Search for the cell housing the specified text and yield its [x, y] center coordinate. 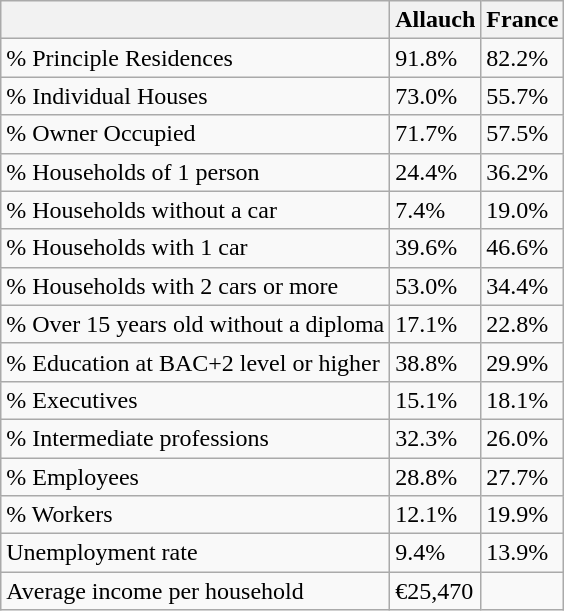
% Principle Residences [196, 58]
% Individual Houses [196, 96]
71.7% [436, 134]
28.8% [436, 477]
Average income per household [196, 591]
% Households with 1 car [196, 248]
91.8% [436, 58]
27.7% [522, 477]
% Workers [196, 515]
13.9% [522, 553]
France [522, 20]
% Intermediate professions [196, 438]
46.6% [522, 248]
% Executives [196, 400]
% Education at BAC+2 level or higher [196, 362]
€25,470 [436, 591]
17.1% [436, 324]
18.1% [522, 400]
53.0% [436, 286]
% Households without a car [196, 210]
29.9% [522, 362]
55.7% [522, 96]
% Households with 2 cars or more [196, 286]
73.0% [436, 96]
% Households of 1 person [196, 172]
82.2% [522, 58]
57.5% [522, 134]
32.3% [436, 438]
% Over 15 years old without a diploma [196, 324]
% Owner Occupied [196, 134]
24.4% [436, 172]
15.1% [436, 400]
Unemployment rate [196, 553]
% Employees [196, 477]
Allauch [436, 20]
7.4% [436, 210]
22.8% [522, 324]
36.2% [522, 172]
38.8% [436, 362]
26.0% [522, 438]
12.1% [436, 515]
34.4% [522, 286]
39.6% [436, 248]
19.9% [522, 515]
9.4% [436, 553]
19.0% [522, 210]
